Return (x, y) of the center of cell containing provided text 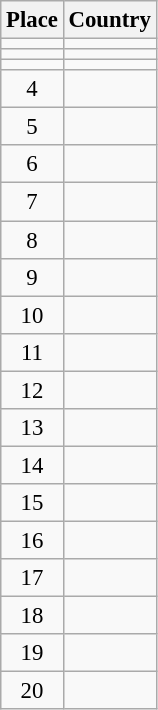
9 (32, 277)
17 (32, 578)
19 (32, 653)
5 (32, 127)
Country (110, 20)
12 (32, 390)
14 (32, 465)
8 (32, 240)
13 (32, 428)
16 (32, 540)
6 (32, 165)
11 (32, 352)
10 (32, 315)
Place (32, 20)
7 (32, 202)
20 (32, 691)
15 (32, 503)
4 (32, 89)
18 (32, 616)
